Output the [X, Y] coordinate of the center of the cell containing the given text.  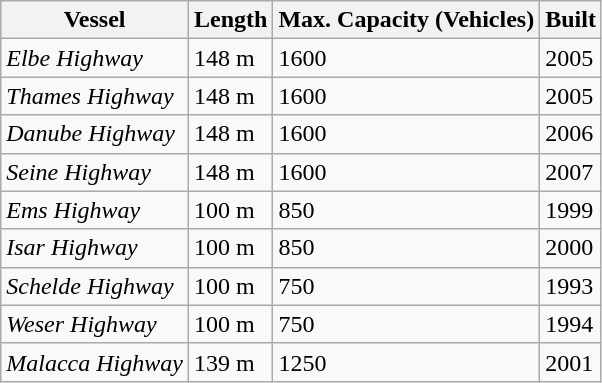
2000 [571, 248]
2007 [571, 172]
Malacca Highway [95, 362]
Danube Highway [95, 134]
Schelde Highway [95, 286]
Elbe Highway [95, 58]
Thames Highway [95, 96]
1250 [406, 362]
2001 [571, 362]
Built [571, 20]
Max. Capacity (Vehicles) [406, 20]
1999 [571, 210]
Isar Highway [95, 248]
1993 [571, 286]
Ems Highway [95, 210]
Length [230, 20]
139 m [230, 362]
Weser Highway [95, 324]
2006 [571, 134]
Seine Highway [95, 172]
Vessel [95, 20]
1994 [571, 324]
